Capture the cell that displays the provided text and extract its (x, y) central coordinate. 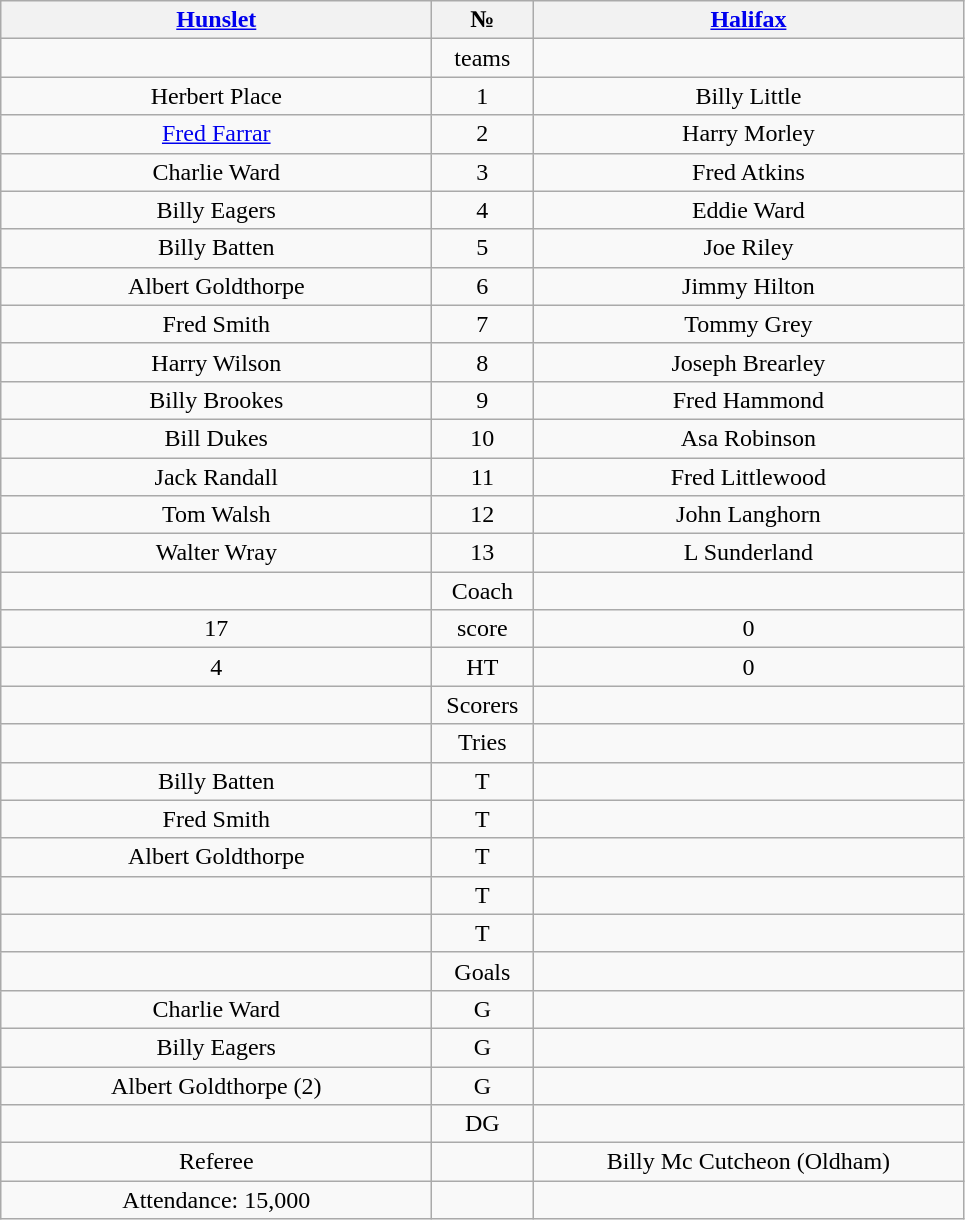
Tom Walsh (216, 515)
Jack Randall (216, 477)
teams (482, 58)
HT (482, 667)
9 (482, 400)
Billy Mc Cutcheon (Oldham) (748, 1162)
L Sunderland (748, 553)
Bill Dukes (216, 438)
11 (482, 477)
Fred Littlewood (748, 477)
Coach (482, 591)
Halifax (748, 20)
13 (482, 553)
Fred Farrar (216, 134)
№ (482, 20)
Walter Wray (216, 553)
John Langhorn (748, 515)
Harry Wilson (216, 362)
Fred Hammond (748, 400)
5 (482, 248)
10 (482, 438)
Scorers (482, 705)
Joe Riley (748, 248)
17 (216, 629)
Herbert Place (216, 96)
8 (482, 362)
7 (482, 324)
3 (482, 172)
Albert Goldthorpe (2) (216, 1085)
12 (482, 515)
2 (482, 134)
Tommy Grey (748, 324)
Billy Little (748, 96)
Fred Atkins (748, 172)
Harry Morley (748, 134)
Asa Robinson (748, 438)
6 (482, 286)
Tries (482, 743)
Joseph Brearley (748, 362)
Referee (216, 1162)
Eddie Ward (748, 210)
1 (482, 96)
Jimmy Hilton (748, 286)
DG (482, 1124)
Billy Brookes (216, 400)
score (482, 629)
Hunslet (216, 20)
Attendance: 15,000 (216, 1200)
Goals (482, 971)
